Extract the (X, Y) coordinate from the center of the cell holding the provided text.  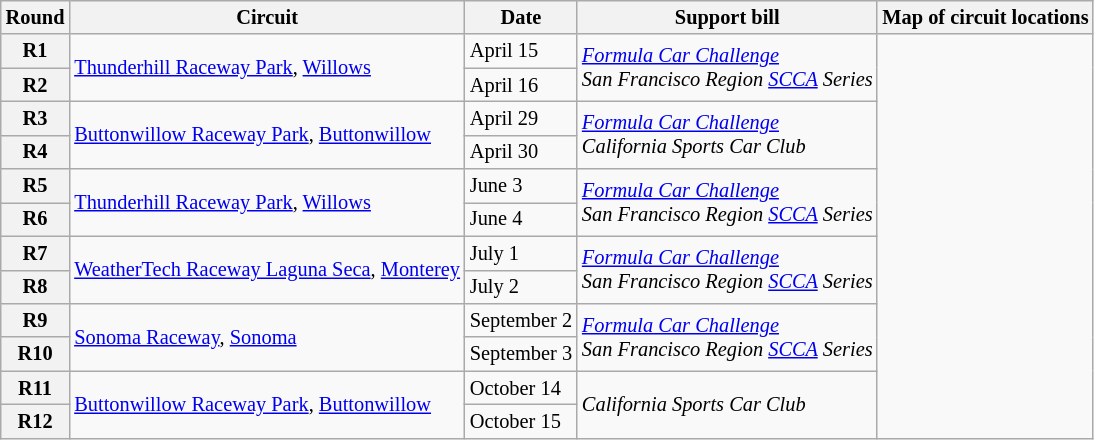
Map of circuit locations (985, 17)
R10 (36, 354)
R2 (36, 85)
Circuit (267, 17)
R9 (36, 320)
R6 (36, 219)
July 1 (521, 253)
WeatherTech Raceway Laguna Seca, Monterey (267, 270)
September 3 (521, 354)
R4 (36, 152)
Sonoma Raceway, Sonoma (267, 336)
April 16 (521, 85)
October 15 (521, 421)
R7 (36, 253)
Round (36, 17)
Formula Car ChallengeCalifornia Sports Car Club (727, 134)
Support bill (727, 17)
R12 (36, 421)
R1 (36, 51)
June 4 (521, 219)
April 29 (521, 118)
California Sports Car Club (727, 404)
June 3 (521, 186)
Date (521, 17)
April 15 (521, 51)
September 2 (521, 320)
R8 (36, 287)
April 30 (521, 152)
R11 (36, 388)
R3 (36, 118)
R5 (36, 186)
July 2 (521, 287)
October 14 (521, 388)
